For the text-containing cell, return its midpoint in [x, y] coordinate format. 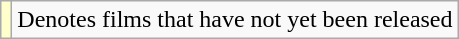
Denotes films that have not yet been released [235, 20]
